Extract the [X, Y] coordinate from the center of the cell holding the provided text.  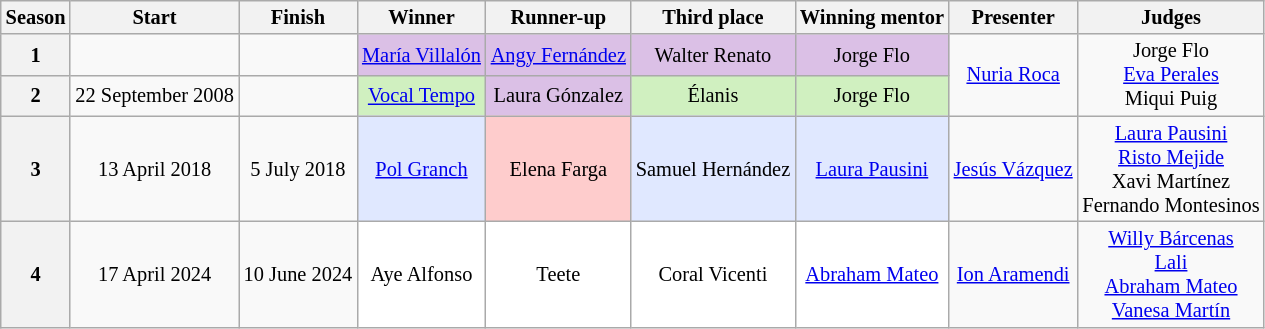
Nuria Roca [1014, 75]
Winner [422, 17]
Laura Gónzalez [558, 96]
Willy BárcenasLaliAbraham MateoVanesa Martín [1172, 274]
Vocal Tempo [422, 96]
Pol Granch [422, 169]
Élanis [713, 96]
Walter Renato [713, 54]
Elena Farga [558, 169]
Start [154, 17]
Coral Vicenti [713, 274]
Finish [298, 17]
Third place [713, 17]
5 July 2018 [298, 169]
Jesús Vázquez [1014, 169]
María Villalón [422, 54]
Angy Fernández [558, 54]
Ion Aramendi [1014, 274]
Presenter [1014, 17]
Aye Alfonso [422, 274]
Samuel Hernández [713, 169]
Winning mentor [872, 17]
4 [36, 274]
Teete [558, 274]
Judges [1172, 17]
Laura PausiniRisto MejideXavi MartínezFernando Montesinos [1172, 169]
3 [36, 169]
Season [36, 17]
22 September 2008 [154, 96]
Jorge FloEva PeralesMiqui Puig [1172, 75]
Abraham Mateo [872, 274]
13 April 2018 [154, 169]
10 June 2024 [298, 274]
Laura Pausini [872, 169]
Runner-up [558, 17]
17 April 2024 [154, 274]
2 [36, 96]
1 [36, 54]
